Return [X, Y] of the center of cell containing provided text 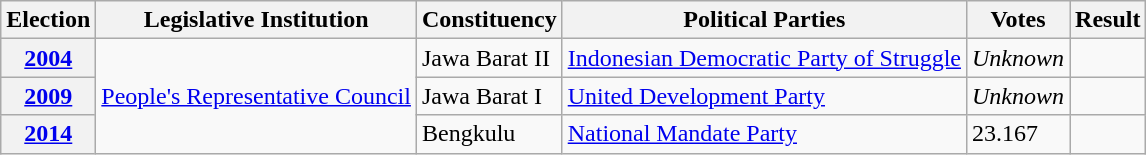
Indonesian Democratic Party of Struggle [764, 58]
Result [1108, 20]
Legislative Institution [256, 20]
National Mandate Party [764, 134]
23.167 [1018, 134]
Bengkulu [489, 134]
Votes [1018, 20]
United Development Party [764, 96]
Election [48, 20]
2004 [48, 58]
Jawa Barat II [489, 58]
Jawa Barat I [489, 96]
2014 [48, 134]
People's Representative Council [256, 96]
Political Parties [764, 20]
2009 [48, 96]
Constituency [489, 20]
